From the cell containing the given text, extract its center point as (x, y) coordinate. 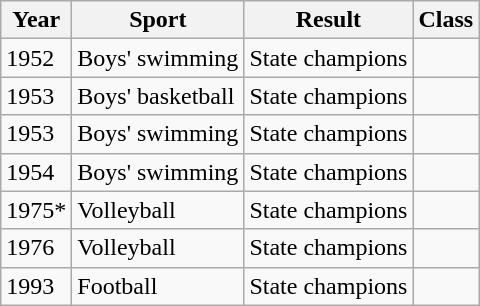
Football (158, 286)
Year (36, 20)
Class (446, 20)
1952 (36, 58)
Boys' basketball (158, 96)
1993 (36, 286)
1975* (36, 210)
Sport (158, 20)
1954 (36, 172)
1976 (36, 248)
Result (328, 20)
